Locate the cell with the specified text and output its [X, Y] center coordinate. 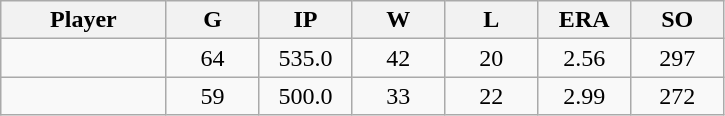
Player [84, 20]
64 [212, 58]
G [212, 20]
2.56 [584, 58]
ERA [584, 20]
33 [398, 96]
2.99 [584, 96]
22 [492, 96]
IP [306, 20]
535.0 [306, 58]
L [492, 20]
20 [492, 58]
42 [398, 58]
59 [212, 96]
272 [678, 96]
W [398, 20]
SO [678, 20]
297 [678, 58]
500.0 [306, 96]
